Search for the cell housing the specified text and yield its (x, y) center coordinate. 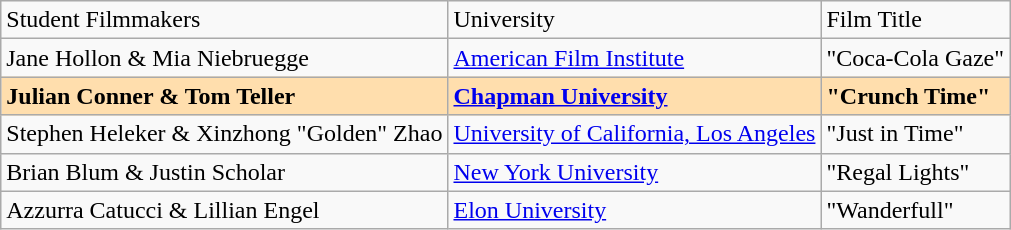
Jane Hollon & Mia Niebruegge (224, 58)
"Crunch Time" (916, 96)
"Regal Lights" (916, 172)
American Film Institute (634, 58)
Elon University (634, 210)
Chapman University (634, 96)
University of California, Los Angeles (634, 134)
Julian Conner & Tom Teller (224, 96)
Stephen Heleker & Xinzhong "Golden" Zhao (224, 134)
Student Filmmakers (224, 20)
University (634, 20)
Brian Blum & Justin Scholar (224, 172)
Azzurra Catucci & Lillian Engel (224, 210)
"Just in Time" (916, 134)
New York University (634, 172)
"Wanderfull" (916, 210)
Film Title (916, 20)
"Coca-Cola Gaze" (916, 58)
